Return [X, Y] of the center of cell containing provided text 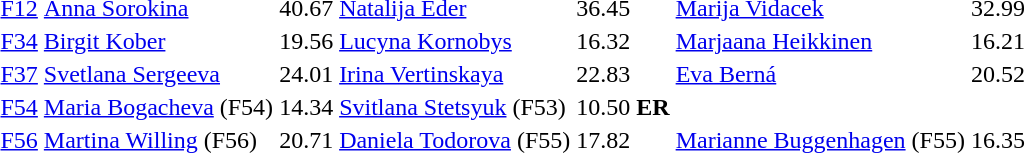
Lucyna Kornobys [455, 41]
24.01 [306, 74]
14.34 [306, 107]
Birgit Kober [158, 41]
16.32 [623, 41]
19.56 [306, 41]
Irina Vertinskaya [455, 74]
Eva Berná [820, 74]
Maria Bogacheva (F54) [158, 107]
Svetlana Sergeeva [158, 74]
22.83 [623, 74]
Svitlana Stetsyuk (F53) [455, 107]
10.50 ER [623, 107]
Marjaana Heikkinen [820, 41]
